Capture the cell that displays the provided text and extract its [x, y] central coordinate. 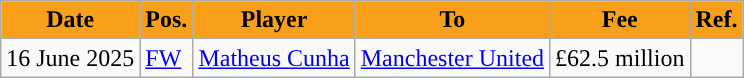
Pos. [166, 20]
FW [166, 58]
Player [274, 20]
Ref. [716, 20]
16 June 2025 [70, 58]
£62.5 million [620, 58]
Manchester United [452, 58]
Date [70, 20]
Matheus Cunha [274, 58]
To [452, 20]
Fee [620, 20]
